Output the (x, y) coordinate of the center of the cell containing the given text.  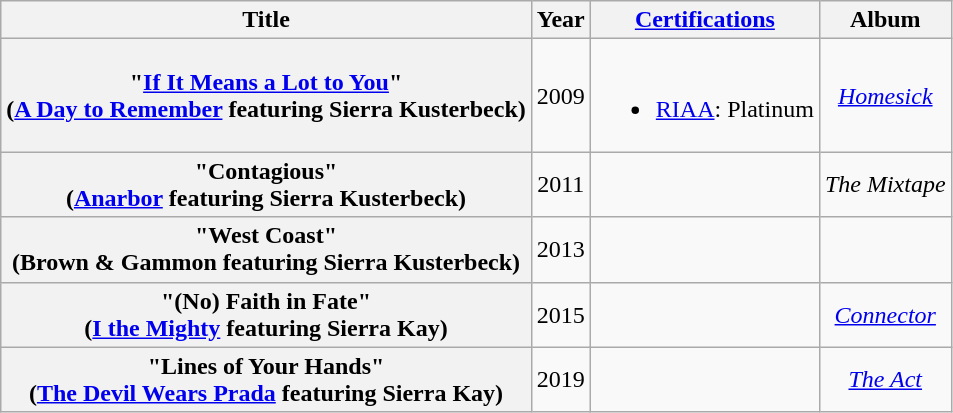
The Mixtape (885, 184)
2019 (560, 380)
"Contagious"(Anarbor featuring Sierra Kusterbeck) (266, 184)
Album (885, 20)
Year (560, 20)
"(No) Faith in Fate"(I the Mighty featuring Sierra Kay) (266, 314)
2015 (560, 314)
2011 (560, 184)
"If It Means a Lot to You"(A Day to Remember featuring Sierra Kusterbeck) (266, 96)
Title (266, 20)
Homesick (885, 96)
"West Coast"(Brown & Gammon featuring Sierra Kusterbeck) (266, 250)
2009 (560, 96)
2013 (560, 250)
"Lines of Your Hands"(The Devil Wears Prada featuring Sierra Kay) (266, 380)
Connector (885, 314)
Certifications (704, 20)
The Act (885, 380)
RIAA: Platinum (704, 96)
